Locate the cell with the specified text and output its (X, Y) center coordinate. 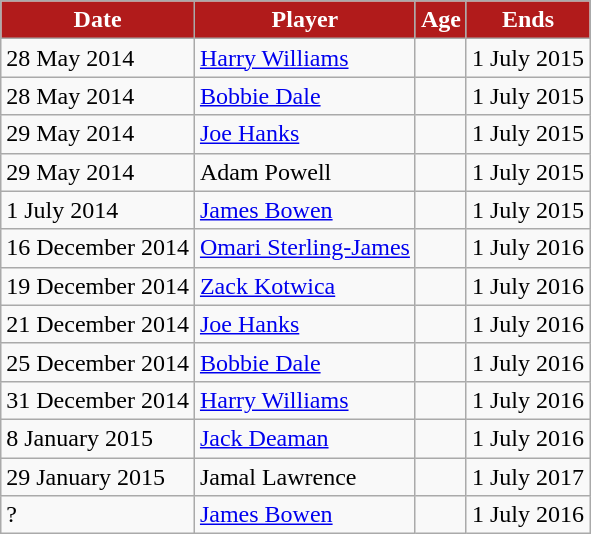
Jamal Lawrence (304, 477)
1 July 2017 (528, 477)
21 December 2014 (98, 324)
25 December 2014 (98, 362)
Zack Kotwica (304, 286)
29 January 2015 (98, 477)
Omari Sterling-James (304, 248)
19 December 2014 (98, 286)
1 July 2014 (98, 210)
Player (304, 20)
8 January 2015 (98, 438)
Age (440, 20)
Jack Deaman (304, 438)
16 December 2014 (98, 248)
31 December 2014 (98, 400)
Adam Powell (304, 172)
Date (98, 20)
Ends (528, 20)
? (98, 515)
